Determine the (x, y) coordinate at the center of the cell enclosing the given text.  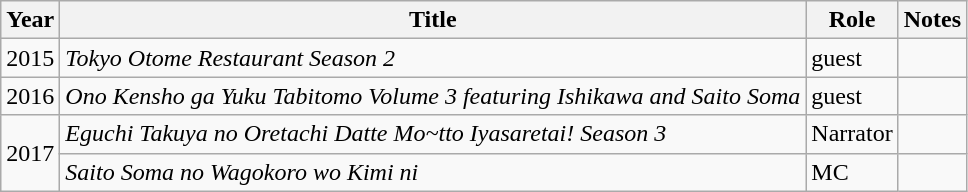
Saito Soma no Wagokoro wo Kimi ni (433, 172)
Narrator (852, 134)
Year (30, 20)
MC (852, 172)
2016 (30, 96)
Title (433, 20)
Ono Kensho ga Yuku Tabitomo Volume 3 featuring Ishikawa and Saito Soma (433, 96)
Role (852, 20)
2015 (30, 58)
Tokyo Otome Restaurant Season 2 (433, 58)
2017 (30, 153)
Notes (932, 20)
Eguchi Takuya no Oretachi Datte Mo~tto Iyasaretai! Season 3 (433, 134)
